Find where the given text appears and provide that cell's center as (X, Y) coordinate. 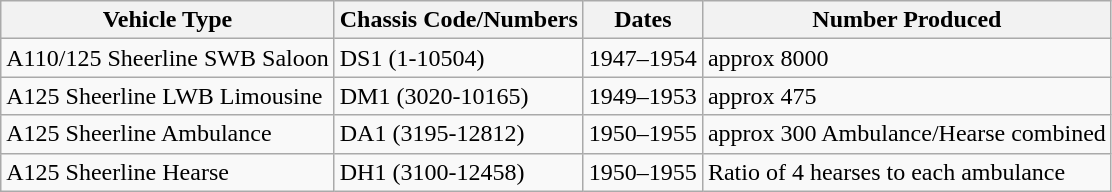
DA1 (3195-12812) (458, 134)
Number Produced (906, 20)
Vehicle Type (168, 20)
Chassis Code/Numbers (458, 20)
A110/125 Sheerline SWB Saloon (168, 58)
1949–1953 (642, 96)
approx 300 Ambulance/Hearse combined (906, 134)
A125 Sheerline LWB Limousine (168, 96)
A125 Sheerline Hearse (168, 172)
approx 8000 (906, 58)
approx 475 (906, 96)
DH1 (3100-12458) (458, 172)
Dates (642, 20)
DS1 (1-10504) (458, 58)
Ratio of 4 hearses to each ambulance (906, 172)
1947–1954 (642, 58)
DM1 (3020-10165) (458, 96)
A125 Sheerline Ambulance (168, 134)
